Pinpoint the cell where the given text exists, returning its [x, y] midpoint coordinate. 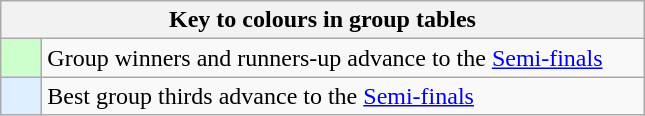
Group winners and runners-up advance to the Semi-finals [343, 58]
Key to colours in group tables [323, 20]
Best group thirds advance to the Semi-finals [343, 96]
